Return [X, Y] of the center of cell containing provided text 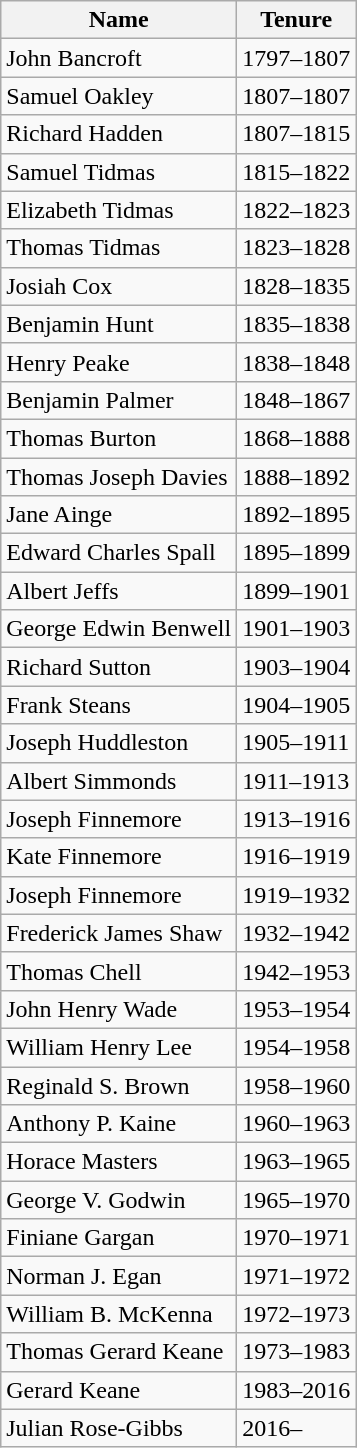
1868–1888 [296, 438]
1972–1973 [296, 1314]
1838–1848 [296, 362]
Thomas Chell [119, 971]
Norman J. Egan [119, 1276]
Gerard Keane [119, 1390]
1913–1916 [296, 819]
Henry Peake [119, 362]
1919–1932 [296, 895]
George V. Godwin [119, 1200]
1960–1963 [296, 1124]
Tenure [296, 20]
1888–1892 [296, 477]
Samuel Oakley [119, 96]
Frederick James Shaw [119, 933]
1828–1835 [296, 286]
Name [119, 20]
Jane Ainge [119, 515]
1901–1903 [296, 629]
1895–1899 [296, 553]
1807–1815 [296, 134]
Benjamin Palmer [119, 400]
Josiah Cox [119, 286]
William B. McKenna [119, 1314]
1822–1823 [296, 210]
Finiane Gargan [119, 1238]
Benjamin Hunt [119, 324]
1916–1919 [296, 857]
John Henry Wade [119, 1009]
Anthony P. Kaine [119, 1124]
2016– [296, 1428]
Thomas Burton [119, 438]
1835–1838 [296, 324]
1983–2016 [296, 1390]
1965–1970 [296, 1200]
Joseph Huddleston [119, 743]
1892–1895 [296, 515]
1932–1942 [296, 933]
William Henry Lee [119, 1047]
1973–1983 [296, 1352]
1797–1807 [296, 58]
1899–1901 [296, 591]
Elizabeth Tidmas [119, 210]
1823–1828 [296, 248]
George Edwin Benwell [119, 629]
Thomas Gerard Keane [119, 1352]
Richard Sutton [119, 667]
1954–1958 [296, 1047]
Samuel Tidmas [119, 172]
Richard Hadden [119, 134]
Reginald S. Brown [119, 1085]
Albert Jeffs [119, 591]
1963–1965 [296, 1162]
1970–1971 [296, 1238]
1911–1913 [296, 781]
Albert Simmonds [119, 781]
Edward Charles Spall [119, 553]
Horace Masters [119, 1162]
1815–1822 [296, 172]
Kate Finnemore [119, 857]
Thomas Joseph Davies [119, 477]
Julian Rose-Gibbs [119, 1428]
1971–1972 [296, 1276]
1903–1904 [296, 667]
1904–1905 [296, 705]
Thomas Tidmas [119, 248]
1958–1960 [296, 1085]
1953–1954 [296, 1009]
1848–1867 [296, 400]
1807–1807 [296, 96]
John Bancroft [119, 58]
1942–1953 [296, 971]
1905–1911 [296, 743]
Frank Steans [119, 705]
